Find where the given text appears and provide that cell's center as (x, y) coordinate. 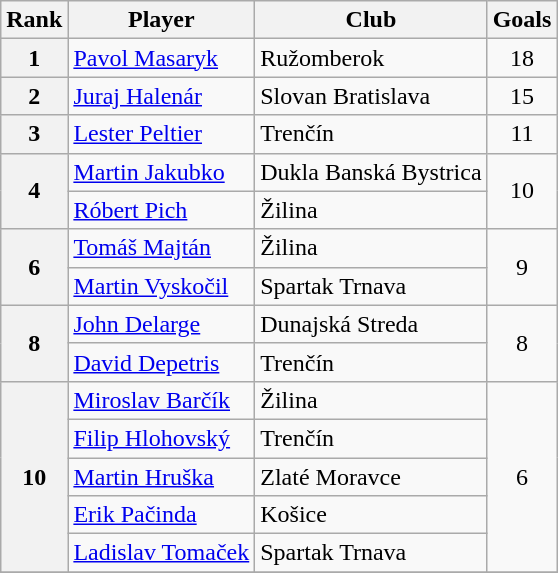
Filip Hlohovský (162, 438)
Erik Pačinda (162, 515)
Zlaté Moravce (371, 477)
18 (522, 58)
Slovan Bratislava (371, 96)
Dukla Banská Bystrica (371, 172)
4 (34, 191)
Martin Hruška (162, 477)
Juraj Halenár (162, 96)
2 (34, 96)
Martin Jakubko (162, 172)
Goals (522, 20)
Miroslav Barčík (162, 400)
Pavol Masaryk (162, 58)
Dunajská Streda (371, 324)
11 (522, 134)
3 (34, 134)
John Delarge (162, 324)
1 (34, 58)
15 (522, 96)
9 (522, 267)
Martin Vyskočil (162, 286)
Tomáš Majtán (162, 248)
Club (371, 20)
Rank (34, 20)
Lester Peltier (162, 134)
Košice (371, 515)
Ružomberok (371, 58)
David Depetris (162, 362)
Player (162, 20)
Ladislav Tomaček (162, 553)
Róbert Pich (162, 210)
